Pinpoint the cell where the given text exists, returning its [x, y] midpoint coordinate. 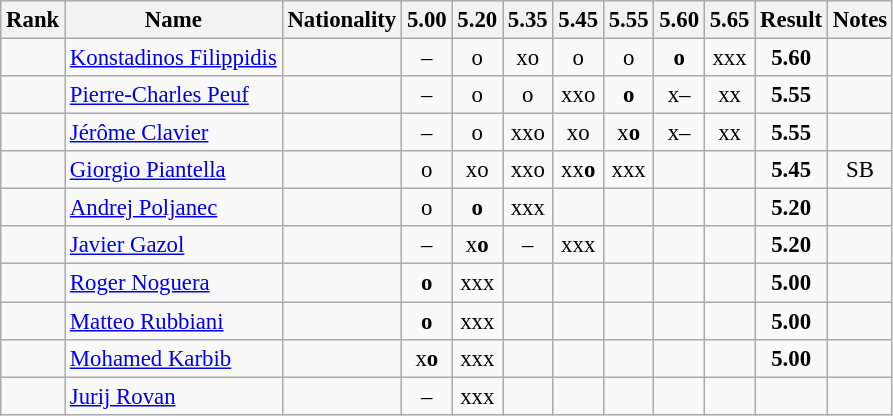
SB [860, 170]
Notes [860, 20]
Matteo Rubbiani [174, 321]
Rank [33, 20]
Andrej Poljanec [174, 208]
Roger Noguera [174, 283]
Pierre-Charles Peuf [174, 95]
Giorgio Piantella [174, 170]
Javier Gazol [174, 245]
Jurij Rovan [174, 396]
Konstadinos Filippidis [174, 58]
Result [792, 20]
Mohamed Karbib [174, 358]
Name [174, 20]
5.65 [729, 20]
Jérôme Clavier [174, 133]
5.35 [527, 20]
Nationality [342, 20]
